Determine the [x, y] coordinate at the center of the cell enclosing the given text.  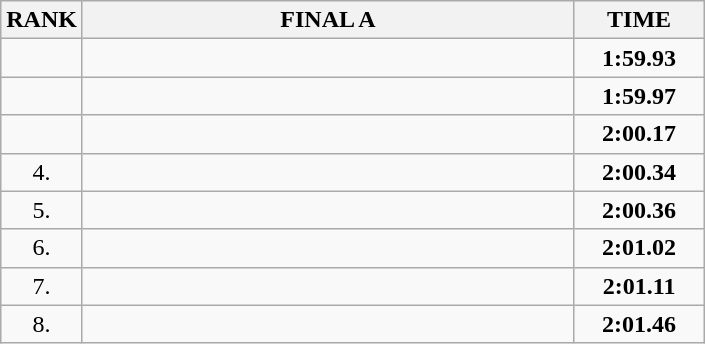
2:00.36 [640, 210]
2:01.46 [640, 324]
5. [42, 210]
7. [42, 286]
TIME [640, 20]
2:00.17 [640, 134]
2:01.02 [640, 248]
1:59.97 [640, 96]
FINAL A [328, 20]
6. [42, 248]
2:00.34 [640, 172]
1:59.93 [640, 58]
8. [42, 324]
RANK [42, 20]
4. [42, 172]
2:01.11 [640, 286]
